Scan for the cell matching the given text and deliver its [X, Y] coordinate at center. 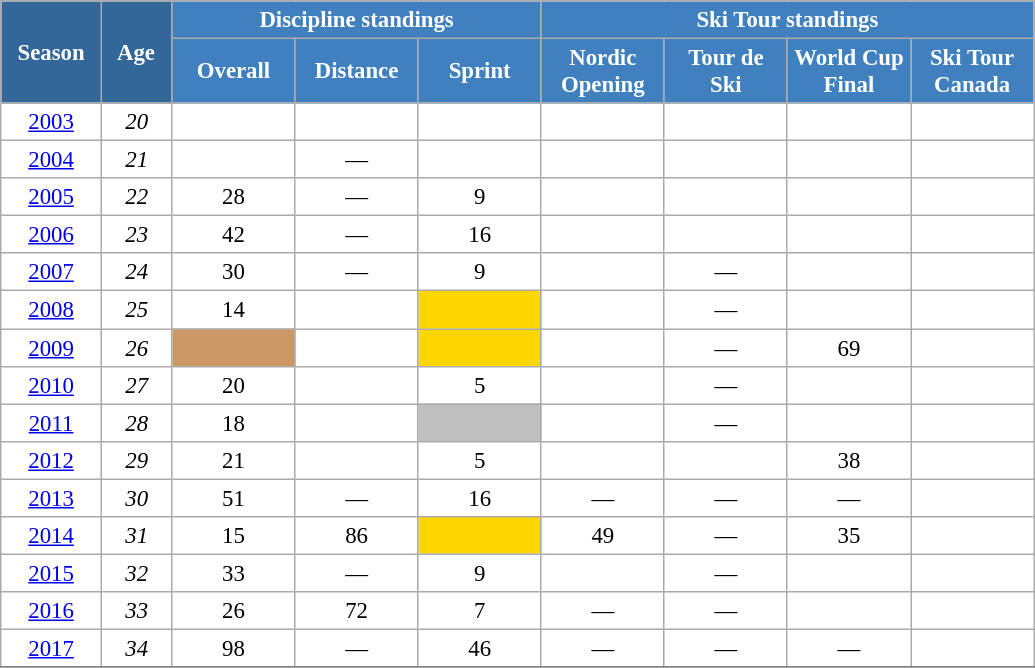
2013 [52, 498]
2017 [52, 648]
Sprint [480, 72]
24 [136, 273]
NordicOpening [602, 72]
2016 [52, 611]
42 [234, 235]
Ski TourCanada [972, 72]
35 [848, 536]
Season [52, 52]
2009 [52, 348]
22 [136, 197]
32 [136, 573]
2007 [52, 273]
2014 [52, 536]
2015 [52, 573]
98 [234, 648]
2003 [52, 122]
69 [848, 348]
Tour deSki [726, 72]
31 [136, 536]
23 [136, 235]
49 [602, 536]
2008 [52, 310]
34 [136, 648]
2004 [52, 160]
2012 [52, 460]
2010 [52, 385]
29 [136, 460]
14 [234, 310]
Age [136, 52]
27 [136, 385]
Distance [356, 72]
25 [136, 310]
51 [234, 498]
38 [848, 460]
Ski Tour standings [787, 20]
Overall [234, 72]
2006 [52, 235]
72 [356, 611]
46 [480, 648]
15 [234, 536]
Discipline standings [356, 20]
18 [234, 423]
7 [480, 611]
2011 [52, 423]
World CupFinal [848, 72]
86 [356, 536]
2005 [52, 197]
